Determine the [X, Y] coordinate at the center of the cell enclosing the given text.  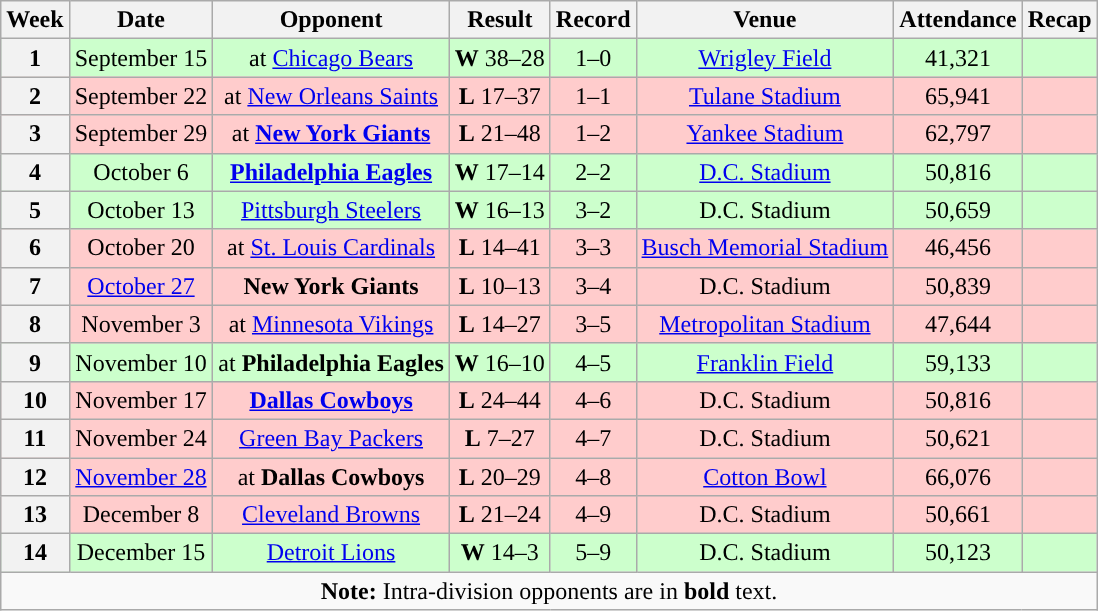
at New Orleans Saints [331, 96]
5 [35, 210]
3 [35, 134]
50,123 [958, 553]
50,659 [958, 210]
November 3 [141, 324]
6 [35, 248]
at New York Giants [331, 134]
Opponent [331, 20]
46,456 [958, 248]
Busch Memorial Stadium [765, 248]
Cotton Bowl [765, 477]
September 15 [141, 58]
Pittsburgh Steelers [331, 210]
11 [35, 438]
62,797 [958, 134]
Note: Intra-division opponents are in bold text. [549, 591]
October 6 [141, 172]
8 [35, 324]
Tulane Stadium [765, 96]
4–5 [593, 362]
Detroit Lions [331, 553]
4–9 [593, 515]
Franklin Field [765, 362]
Green Bay Packers [331, 438]
3–3 [593, 248]
4–8 [593, 477]
L 14–41 [500, 248]
W 16–13 [500, 210]
50,839 [958, 286]
W 16–10 [500, 362]
10 [35, 400]
1–1 [593, 96]
41,321 [958, 58]
50,621 [958, 438]
Recap [1060, 20]
November 24 [141, 438]
October 27 [141, 286]
Dallas Cowboys [331, 400]
Record [593, 20]
New York Giants [331, 286]
7 [35, 286]
Attendance [958, 20]
Yankee Stadium [765, 134]
at Chicago Bears [331, 58]
October 20 [141, 248]
9 [35, 362]
L 24–44 [500, 400]
3–4 [593, 286]
November 28 [141, 477]
5–9 [593, 553]
November 10 [141, 362]
1–0 [593, 58]
L 10–13 [500, 286]
59,133 [958, 362]
Cleveland Browns [331, 515]
L 17–37 [500, 96]
September 29 [141, 134]
September 22 [141, 96]
12 [35, 477]
66,076 [958, 477]
14 [35, 553]
4–6 [593, 400]
December 8 [141, 515]
Result [500, 20]
W 17–14 [500, 172]
47,644 [958, 324]
Date [141, 20]
Wrigley Field [765, 58]
2 [35, 96]
65,941 [958, 96]
Venue [765, 20]
4–7 [593, 438]
Philadelphia Eagles [331, 172]
at Minnesota Vikings [331, 324]
at Philadelphia Eagles [331, 362]
50,661 [958, 515]
L 7–27 [500, 438]
December 15 [141, 553]
October 13 [141, 210]
L 14–27 [500, 324]
3–2 [593, 210]
at Dallas Cowboys [331, 477]
2–2 [593, 172]
3–5 [593, 324]
4 [35, 172]
1–2 [593, 134]
L 20–29 [500, 477]
November 17 [141, 400]
13 [35, 515]
Metropolitan Stadium [765, 324]
1 [35, 58]
Week [35, 20]
L 21–24 [500, 515]
at St. Louis Cardinals [331, 248]
W 38–28 [500, 58]
L 21–48 [500, 134]
W 14–3 [500, 553]
